Determine the [X, Y] coordinate at the center of the cell enclosing the given text.  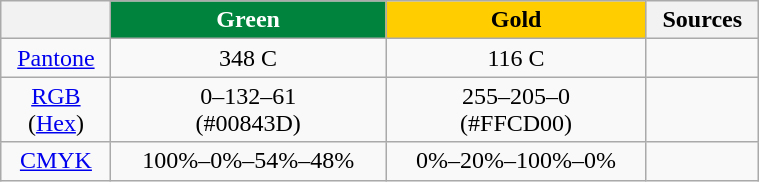
Gold [516, 20]
Green [248, 20]
116 C [516, 58]
CMYK [56, 161]
348 C [248, 58]
100%–0%–54%–48% [248, 161]
0–132–61(#00843D) [248, 110]
Sources [702, 20]
255–205–0(#FFCD00) [516, 110]
Pantone [56, 58]
0%–20%–100%–0% [516, 161]
RGB(Hex) [56, 110]
